Pinpoint the cell where the given text exists, returning its [X, Y] midpoint coordinate. 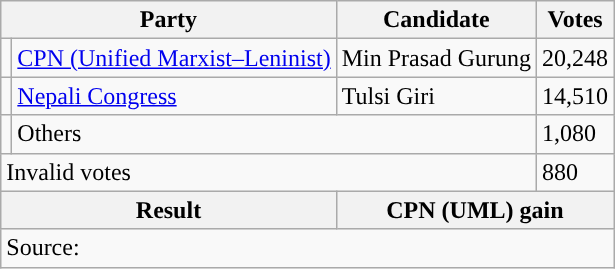
880 [576, 172]
CPN (Unified Marxist–Leninist) [174, 58]
1,080 [576, 134]
Tulsi Giri [436, 96]
CPN (UML) gain [474, 210]
Min Prasad Gurung [436, 58]
14,510 [576, 96]
Votes [576, 20]
Invalid votes [269, 172]
20,248 [576, 58]
Result [168, 210]
Candidate [436, 20]
Nepali Congress [174, 96]
Party [168, 20]
Source: [308, 248]
Others [274, 134]
